For the text-containing cell, return its midpoint in [X, Y] coordinate format. 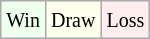
Draw [72, 20]
Loss [126, 20]
Win [24, 20]
